From the cell containing the given text, extract its center point as (x, y) coordinate. 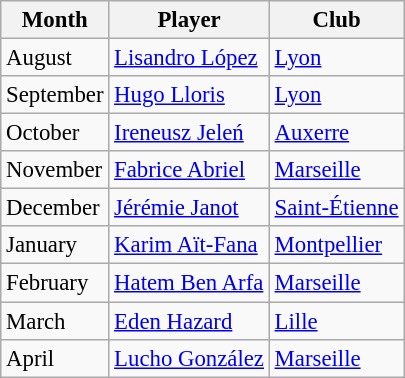
Lisandro López (189, 58)
Player (189, 20)
Montpellier (336, 245)
November (55, 170)
September (55, 95)
Hugo Lloris (189, 95)
Month (55, 20)
March (55, 321)
Auxerre (336, 133)
December (55, 208)
Eden Hazard (189, 321)
January (55, 245)
Jérémie Janot (189, 208)
Hatem Ben Arfa (189, 283)
Ireneusz Jeleń (189, 133)
Fabrice Abriel (189, 170)
Club (336, 20)
Saint-Étienne (336, 208)
Lucho González (189, 358)
Karim Aït-Fana (189, 245)
April (55, 358)
August (55, 58)
Lille (336, 321)
October (55, 133)
February (55, 283)
